For the text-containing cell, return its midpoint in (X, Y) coordinate format. 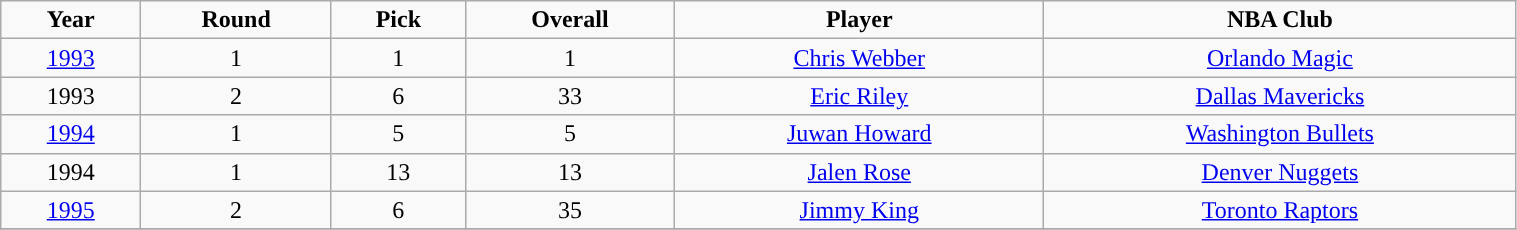
Round (236, 20)
Player (860, 20)
Pick (398, 20)
Toronto Raptors (1280, 210)
Denver Nuggets (1280, 172)
Washington Bullets (1280, 134)
Dallas Mavericks (1280, 96)
Orlando Magic (1280, 58)
Year (71, 20)
Jimmy King (860, 210)
Juwan Howard (860, 134)
Overall (570, 20)
Eric Riley (860, 96)
Chris Webber (860, 58)
NBA Club (1280, 20)
1995 (71, 210)
Jalen Rose (860, 172)
35 (570, 210)
33 (570, 96)
